Search for the cell housing the specified text and yield its (x, y) center coordinate. 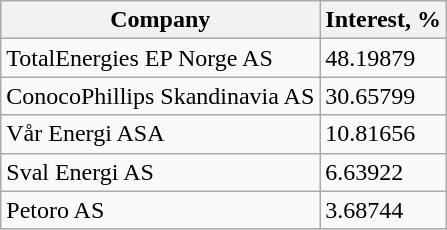
30.65799 (384, 96)
Company (160, 20)
ConocoPhillips Skandinavia AS (160, 96)
Sval Energi AS (160, 172)
6.63922 (384, 172)
TotalEnergies EP Norge AS (160, 58)
3.68744 (384, 210)
Interest, % (384, 20)
48.19879 (384, 58)
Petoro AS (160, 210)
Vår Energi ASA (160, 134)
10.81656 (384, 134)
